Extract the (x, y) coordinate from the center of the cell holding the provided text.  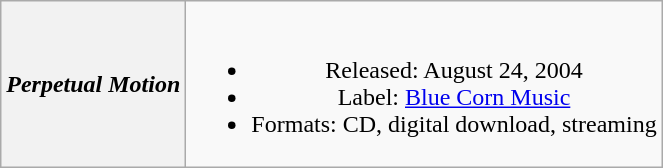
Perpetual Motion (94, 84)
Released: August 24, 2004Label: Blue Corn MusicFormats: CD, digital download, streaming (424, 84)
